Pinpoint the cell where the given text exists, returning its (X, Y) midpoint coordinate. 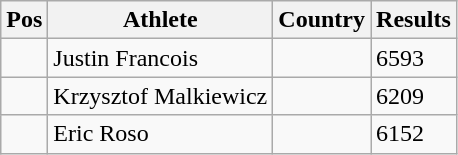
Eric Roso (160, 134)
Results (414, 20)
Athlete (160, 20)
Krzysztof Malkiewicz (160, 96)
Justin Francois (160, 58)
6593 (414, 58)
6152 (414, 134)
Pos (24, 20)
Country (322, 20)
6209 (414, 96)
